From the cell containing the given text, extract its center point as [X, Y] coordinate. 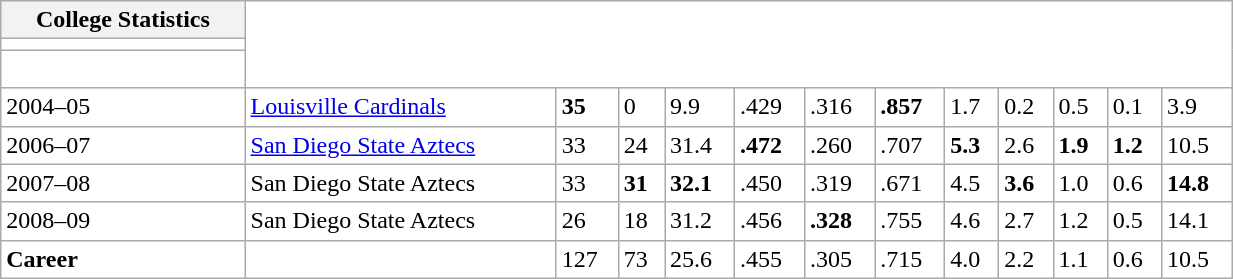
2008–09 [123, 221]
.456 [770, 221]
.450 [770, 183]
25.6 [700, 259]
24 [641, 145]
31.2 [700, 221]
.305 [840, 259]
3.6 [1026, 183]
.429 [770, 107]
1.9 [1080, 145]
32.1 [700, 183]
.707 [910, 145]
0 [641, 107]
14.1 [1196, 221]
2007–08 [123, 183]
.260 [840, 145]
2.2 [1026, 259]
2006–07 [123, 145]
.316 [840, 107]
.671 [910, 183]
4.6 [972, 221]
26 [587, 221]
.715 [910, 259]
1.7 [972, 107]
4.5 [972, 183]
2.7 [1026, 221]
.319 [840, 183]
.857 [910, 107]
5.3 [972, 145]
14.8 [1196, 183]
Louisville Cardinals [400, 107]
.328 [840, 221]
.472 [770, 145]
9.9 [700, 107]
.755 [910, 221]
College Statistics [123, 20]
31 [641, 183]
2004–05 [123, 107]
1.1 [1080, 259]
73 [641, 259]
31.4 [700, 145]
.455 [770, 259]
127 [587, 259]
0.2 [1026, 107]
4.0 [972, 259]
35 [587, 107]
0.1 [1134, 107]
3.9 [1196, 107]
2.6 [1026, 145]
1.0 [1080, 183]
18 [641, 221]
Career [123, 259]
